Locate the cell with the specified text and output its [X, Y] center coordinate. 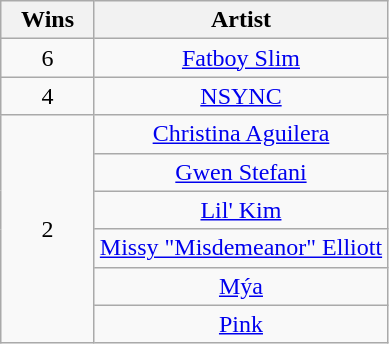
Missy "Misdemeanor" Elliott [240, 248]
Christina Aguilera [240, 134]
Artist [240, 20]
Pink [240, 324]
2 [48, 229]
Mýa [240, 286]
Gwen Stefani [240, 172]
6 [48, 58]
4 [48, 96]
Wins [48, 20]
Lil' Kim [240, 210]
Fatboy Slim [240, 58]
NSYNC [240, 96]
